From the cell containing the given text, extract its center point as (x, y) coordinate. 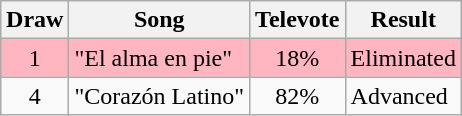
"El alma en pie" (160, 58)
82% (298, 96)
18% (298, 58)
1 (35, 58)
Song (160, 20)
Draw (35, 20)
Eliminated (403, 58)
4 (35, 96)
Result (403, 20)
Televote (298, 20)
"Corazón Latino" (160, 96)
Advanced (403, 96)
